Determine the (X, Y) coordinate at the center of the cell enclosing the given text.  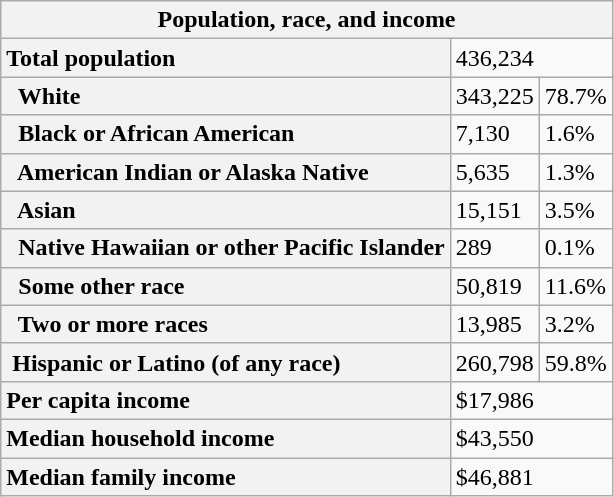
59.8% (576, 362)
13,985 (494, 324)
15,151 (494, 210)
Black or African American (226, 134)
343,225 (494, 96)
$17,986 (531, 400)
260,798 (494, 362)
Two or more races (226, 324)
Some other race (226, 286)
50,819 (494, 286)
Native Hawaiian or other Pacific Islander (226, 248)
1.6% (576, 134)
Per capita income (226, 400)
Population, race, and income (307, 20)
78.7% (576, 96)
$46,881 (531, 477)
1.3% (576, 172)
Total population (226, 58)
American Indian or Alaska Native (226, 172)
7,130 (494, 134)
436,234 (531, 58)
3.2% (576, 324)
289 (494, 248)
White (226, 96)
5,635 (494, 172)
3.5% (576, 210)
Median household income (226, 438)
11.6% (576, 286)
Hispanic or Latino (of any race) (226, 362)
0.1% (576, 248)
Median family income (226, 477)
$43,550 (531, 438)
Asian (226, 210)
